Pinpoint the cell where the given text exists, returning its [X, Y] midpoint coordinate. 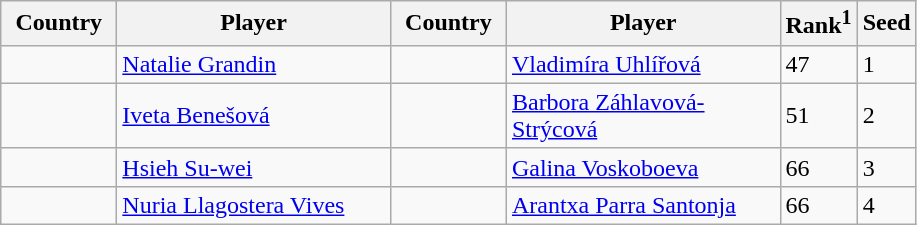
Arantxa Parra Santonja [643, 205]
Rank1 [818, 24]
Natalie Grandin [254, 64]
Iveta Benešová [254, 116]
Hsieh Su-wei [254, 167]
2 [886, 116]
Barbora Záhlavová-Strýcová [643, 116]
Nuria Llagostera Vives [254, 205]
51 [818, 116]
4 [886, 205]
Vladimíra Uhlířová [643, 64]
Galina Voskoboeva [643, 167]
Seed [886, 24]
47 [818, 64]
1 [886, 64]
3 [886, 167]
